Provide the (x, y) coordinate of the cell's center where the given text is located.  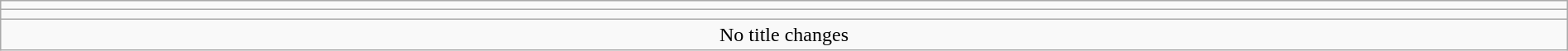
No title changes (784, 35)
